Return the [x, y] coordinate for the center point of the cell that contains the specified text.  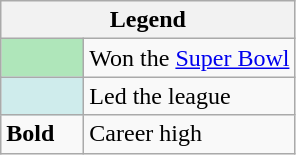
Won the Super Bowl [190, 58]
Led the league [190, 96]
Bold [42, 134]
Career high [190, 134]
Legend [148, 20]
